Provide the (X, Y) coordinate of the cell's center where the given text is located.  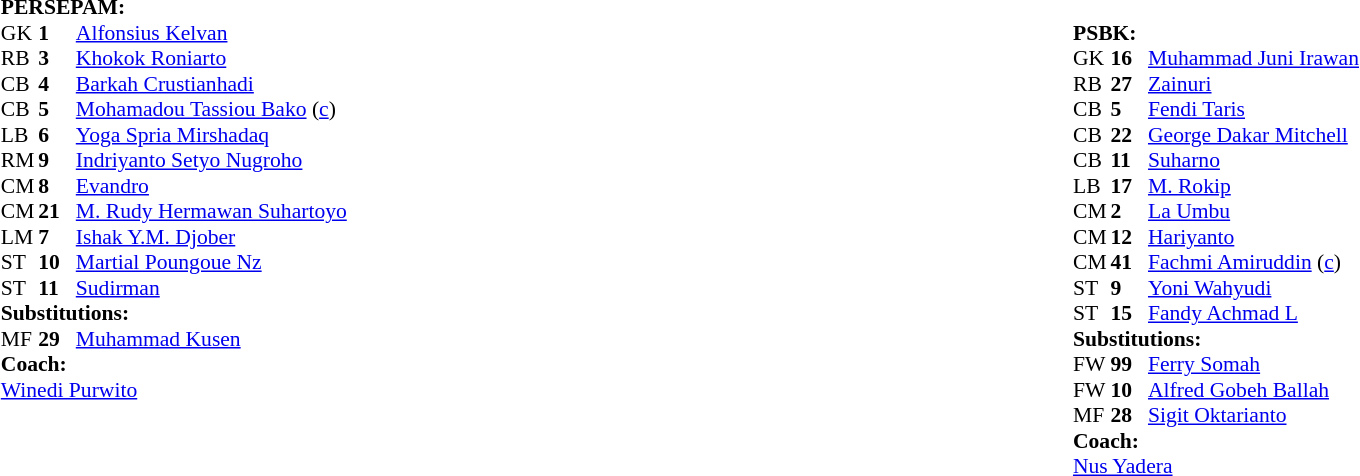
8 (57, 186)
21 (57, 211)
Sudirman (212, 288)
Winedi Purwito (174, 390)
Yoga Spria Mirshadaq (212, 135)
Yoni Wahyudi (1254, 288)
Khokok Roniarto (212, 59)
15 (1129, 313)
La Umbu (1254, 211)
Alfred Gobeh Ballah (1254, 390)
17 (1129, 186)
Martial Poungoue Nz (212, 263)
7 (57, 237)
Hariyanto (1254, 237)
Muhammad Juni Irawan (1254, 59)
28 (1129, 415)
41 (1129, 263)
12 (1129, 237)
6 (57, 135)
Alfonsius Kelvan (212, 33)
George Dakar Mitchell (1254, 135)
99 (1129, 365)
Ishak Y.M. Djober (212, 237)
M. Rokip (1254, 186)
1 (57, 33)
Evandro (212, 186)
Indriyanto Setyo Nugroho (212, 161)
3 (57, 59)
29 (57, 339)
M. Rudy Hermawan Suhartoyo (212, 211)
Fendi Taris (1254, 109)
16 (1129, 59)
Sigit Oktarianto (1254, 415)
Barkah Crustianhadi (212, 84)
27 (1129, 84)
22 (1129, 135)
Fandy Achmad L (1254, 313)
RM (20, 161)
Fachmi Amiruddin (c) (1254, 263)
Suharno (1254, 161)
4 (57, 84)
Muhammad Kusen (212, 339)
Zainuri (1254, 84)
2 (1129, 211)
Mohamadou Tassiou Bako (c) (212, 109)
LM (20, 237)
Ferry Somah (1254, 365)
